Scan for the cell matching the given text and deliver its (x, y) coordinate at center. 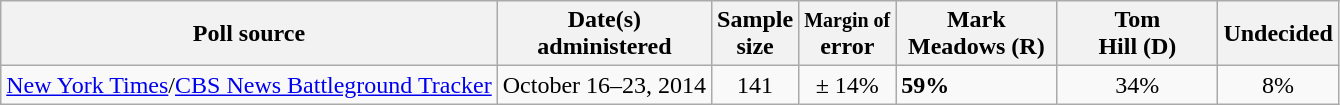
TomHill (D) (1138, 34)
141 (756, 85)
Date(s)administered (604, 34)
Margin oferror (848, 34)
Undecided (1278, 34)
New York Times/CBS News Battleground Tracker (249, 85)
± 14% (848, 85)
59% (976, 85)
MarkMeadows (R) (976, 34)
Samplesize (756, 34)
October 16–23, 2014 (604, 85)
8% (1278, 85)
Poll source (249, 34)
34% (1138, 85)
